Extract the [x, y] coordinate from the center of the cell holding the provided text.  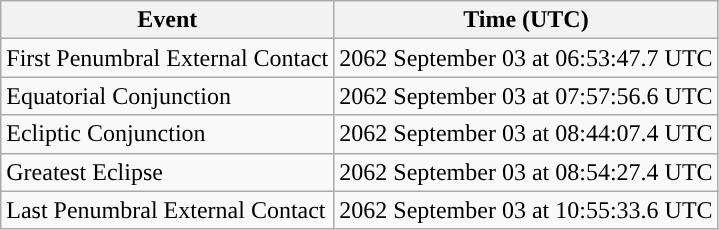
2062 September 03 at 08:44:07.4 UTC [526, 134]
Ecliptic Conjunction [168, 134]
2062 September 03 at 10:55:33.6 UTC [526, 210]
Event [168, 20]
2062 September 03 at 07:57:56.6 UTC [526, 96]
Equatorial Conjunction [168, 96]
First Penumbral External Contact [168, 58]
2062 September 03 at 08:54:27.4 UTC [526, 172]
2062 September 03 at 06:53:47.7 UTC [526, 58]
Time (UTC) [526, 20]
Greatest Eclipse [168, 172]
Last Penumbral External Contact [168, 210]
